Output the (X, Y) coordinate of the center of the cell containing the given text.  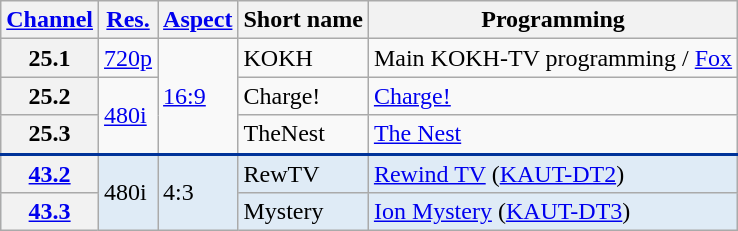
Aspect (198, 20)
43.2 (50, 174)
Short name (303, 20)
25.2 (50, 96)
Main KOKH-TV programming / Fox (552, 58)
4:3 (198, 192)
Channel (50, 20)
The Nest (552, 134)
RewTV (303, 174)
KOKH (303, 58)
Programming (552, 20)
Mystery (303, 212)
16:9 (198, 96)
Res. (128, 20)
43.3 (50, 212)
TheNest (303, 134)
25.3 (50, 134)
Rewind TV (KAUT-DT2) (552, 174)
Ion Mystery (KAUT-DT3) (552, 212)
25.1 (50, 58)
720p (128, 58)
